Return the (x, y) coordinate for the center point of the cell that contains the specified text.  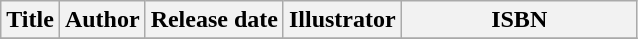
ISBN (519, 20)
Author (102, 20)
Release date (214, 20)
Title (30, 20)
Illustrator (342, 20)
